Extract the (X, Y) coordinate from the center of the cell holding the provided text.  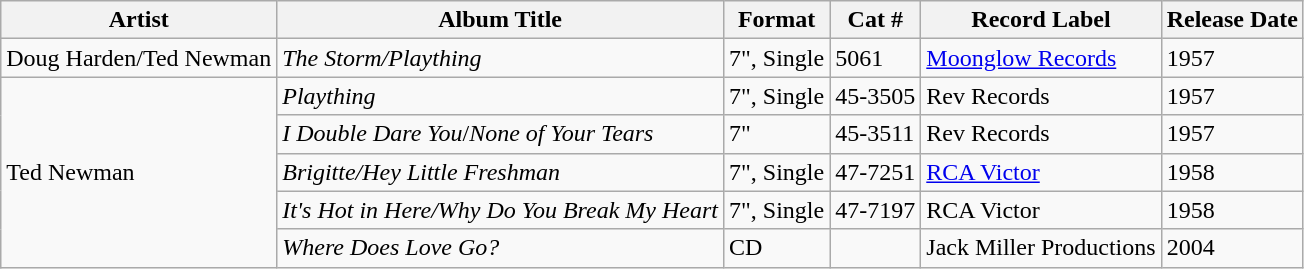
47-7251 (876, 172)
Album Title (500, 20)
Brigitte/Hey Little Freshman (500, 172)
45-3511 (876, 134)
Jack Miller Productions (1041, 248)
Artist (139, 20)
45-3505 (876, 96)
Moonglow Records (1041, 58)
The Storm/Plaything (500, 58)
It's Hot in Here/Why Do You Break My Heart (500, 210)
Doug Harden/Ted Newman (139, 58)
Format (777, 20)
47-7197 (876, 210)
Plaything (500, 96)
2004 (1232, 248)
7" (777, 134)
Record Label (1041, 20)
Where Does Love Go? (500, 248)
CD (777, 248)
I Double Dare You/None of Your Tears (500, 134)
Cat # (876, 20)
Ted Newman (139, 172)
5061 (876, 58)
Release Date (1232, 20)
